Pinpoint the cell where the given text exists, returning its [x, y] midpoint coordinate. 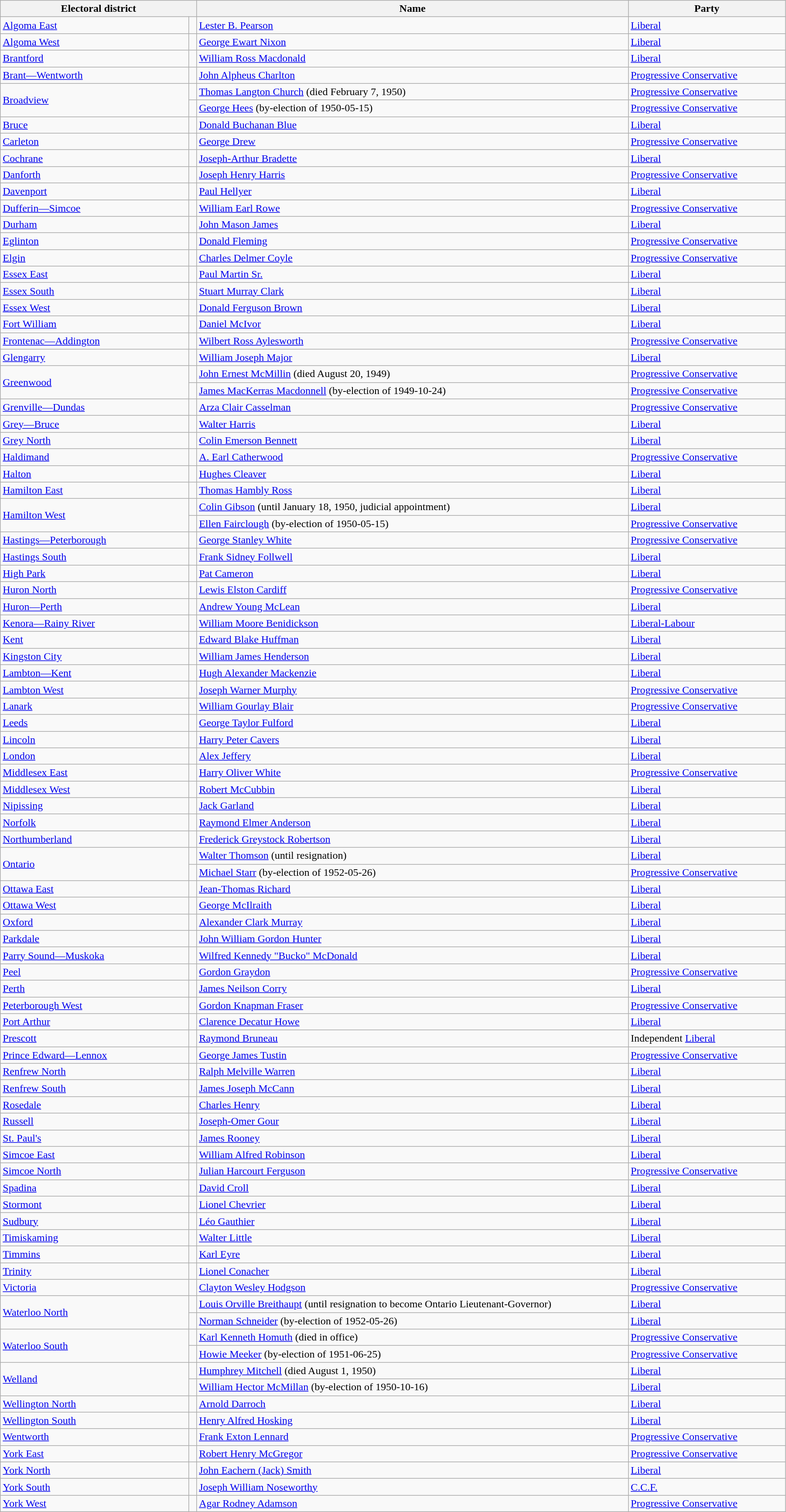
Lionel Conacher [413, 1271]
Harry Peter Cavers [413, 740]
Prince Edward—Lennox [95, 1055]
Ottawa West [95, 905]
William Joseph Major [413, 357]
Joseph Warner Murphy [413, 689]
Carleton [95, 141]
Paul Hellyer [413, 191]
Elgin [95, 258]
Thomas Langton Church (died February 7, 1950) [413, 92]
Walter Thomson (until resignation) [413, 856]
George Ewart Nixon [413, 42]
Bruce [95, 125]
Agar Rodney Adamson [413, 1503]
Cochrane [95, 158]
Arnold Darroch [413, 1404]
Clarence Decatur Howe [413, 1022]
Algoma West [95, 42]
Durham [95, 225]
Dufferin—Simcoe [95, 208]
John Alpheus Charlton [413, 75]
Walter Harris [413, 424]
Eglinton [95, 241]
Charles Delmer Coyle [413, 258]
Northumberland [95, 839]
William James Henderson [413, 656]
Stormont [95, 1204]
Karl Eyre [413, 1254]
Raymond Elmer Anderson [413, 823]
Danforth [95, 175]
Russell [95, 1121]
Joseph Henry Harris [413, 175]
Andrew Young McLean [413, 607]
Joseph William Noseworthy [413, 1487]
Kent [95, 640]
George Taylor Fulford [413, 723]
Brantford [95, 58]
William Moore Benidickson [413, 623]
Waterloo North [95, 1313]
Paul Martin Sr. [413, 274]
Louis Orville Breithaupt (until resignation to become Ontario Lieutenant-Governor) [413, 1304]
Parkdale [95, 939]
Spadina [95, 1188]
Essex West [95, 308]
Clayton Wesley Hodgson [413, 1288]
Léo Gauthier [413, 1221]
Broadview [95, 100]
Stuart Murray Clark [413, 291]
William Hector McMillan (by-election of 1950-10-16) [413, 1387]
Lanark [95, 706]
Sudbury [95, 1221]
Edward Blake Huffman [413, 640]
York South [95, 1487]
York East [95, 1454]
Lambton West [95, 689]
George Stanley White [413, 540]
George McIlraith [413, 905]
Glengarry [95, 357]
Frank Exton Lennard [413, 1437]
Gordon Knapman Fraser [413, 1005]
Robert Henry McGregor [413, 1454]
London [95, 756]
Lincoln [95, 740]
Middlesex West [95, 789]
Alex Jeffery [413, 756]
Donald Ferguson Brown [413, 308]
Grey—Bruce [95, 424]
Hamilton East [95, 490]
Norfolk [95, 823]
Renfrew South [95, 1088]
Renfrew North [95, 1072]
A. Earl Catherwood [413, 457]
Simcoe North [95, 1171]
Trinity [95, 1271]
Davenport [95, 191]
Jean-Thomas Richard [413, 889]
Ellen Fairclough (by-election of 1950-05-15) [413, 524]
William Earl Rowe [413, 208]
York West [95, 1503]
William Ross Macdonald [413, 58]
Donald Buchanan Blue [413, 125]
Wilbert Ross Aylesworth [413, 341]
Walter Little [413, 1238]
Jack Garland [413, 806]
Colin Gibson (until January 18, 1950, judicial appointment) [413, 507]
William Gourlay Blair [413, 706]
George Drew [413, 141]
Brant—Wentworth [95, 75]
Kingston City [95, 656]
Wellington South [95, 1420]
David Croll [413, 1188]
St. Paul's [95, 1138]
Robert McCubbin [413, 789]
John William Gordon Hunter [413, 939]
Lionel Chevrier [413, 1204]
Frank Sidney Follwell [413, 557]
Liberal-Labour [707, 623]
Howie Meeker (by-election of 1951-06-25) [413, 1354]
Hugh Alexander Mackenzie [413, 673]
Humphrey Mitchell (died August 1, 1950) [413, 1371]
High Park [95, 573]
Joseph-Omer Gour [413, 1121]
John Ernest McMillin (died August 20, 1949) [413, 374]
Huron—Perth [95, 607]
Charles Henry [413, 1105]
Harry Oliver White [413, 773]
George James Tustin [413, 1055]
Arza Clair Casselman [413, 407]
Prescott [95, 1039]
Colin Emerson Bennett [413, 440]
Timiskaming [95, 1238]
Waterloo South [95, 1346]
Middlesex East [95, 773]
John Mason James [413, 225]
Timmins [95, 1254]
Michael Starr (by-election of 1952-05-26) [413, 872]
Lester B. Pearson [413, 25]
Algoma East [95, 25]
Wilfred Kennedy "Bucko" McDonald [413, 955]
Hastings—Peterborough [95, 540]
Haldimand [95, 457]
Thomas Hambly Ross [413, 490]
Raymond Bruneau [413, 1039]
Name [413, 9]
Hastings South [95, 557]
Karl Kenneth Homuth (died in office) [413, 1337]
Peel [95, 972]
Simcoe East [95, 1155]
Alexander Clark Murray [413, 922]
Donald Fleming [413, 241]
Hamilton West [95, 515]
Victoria [95, 1288]
Ottawa East [95, 889]
Perth [95, 988]
Ontario [95, 864]
Welland [95, 1379]
Independent Liberal [707, 1039]
Electoral district [99, 9]
Lambton—Kent [95, 673]
Frontenac—Addington [95, 341]
Hughes Cleaver [413, 473]
Parry Sound—Muskoka [95, 955]
Julian Harcourt Ferguson [413, 1171]
Pat Cameron [413, 573]
Port Arthur [95, 1022]
Oxford [95, 922]
Peterborough West [95, 1005]
George Hees (by-election of 1950-05-15) [413, 108]
Fort William [95, 324]
Joseph-Arthur Bradette [413, 158]
Gordon Graydon [413, 972]
James Rooney [413, 1138]
Henry Alfred Hosking [413, 1420]
Huron North [95, 590]
Frederick Greystock Robertson [413, 839]
James MacKerras Macdonnell (by-election of 1949-10-24) [413, 391]
Wellington North [95, 1404]
Leeds [95, 723]
James Neilson Corry [413, 988]
C.C.F. [707, 1487]
Grenville—Dundas [95, 407]
Ralph Melville Warren [413, 1072]
Daniel McIvor [413, 324]
Halton [95, 473]
Essex East [95, 274]
Party [707, 9]
Lewis Elston Cardiff [413, 590]
Kenora—Rainy River [95, 623]
Norman Schneider (by-election of 1952-05-26) [413, 1321]
York North [95, 1470]
Rosedale [95, 1105]
Wentworth [95, 1437]
Essex South [95, 291]
John Eachern (Jack) Smith [413, 1470]
Greenwood [95, 382]
James Joseph McCann [413, 1088]
Nipissing [95, 806]
William Alfred Robinson [413, 1155]
Grey North [95, 440]
